Return (X, Y) of the center of cell containing provided text 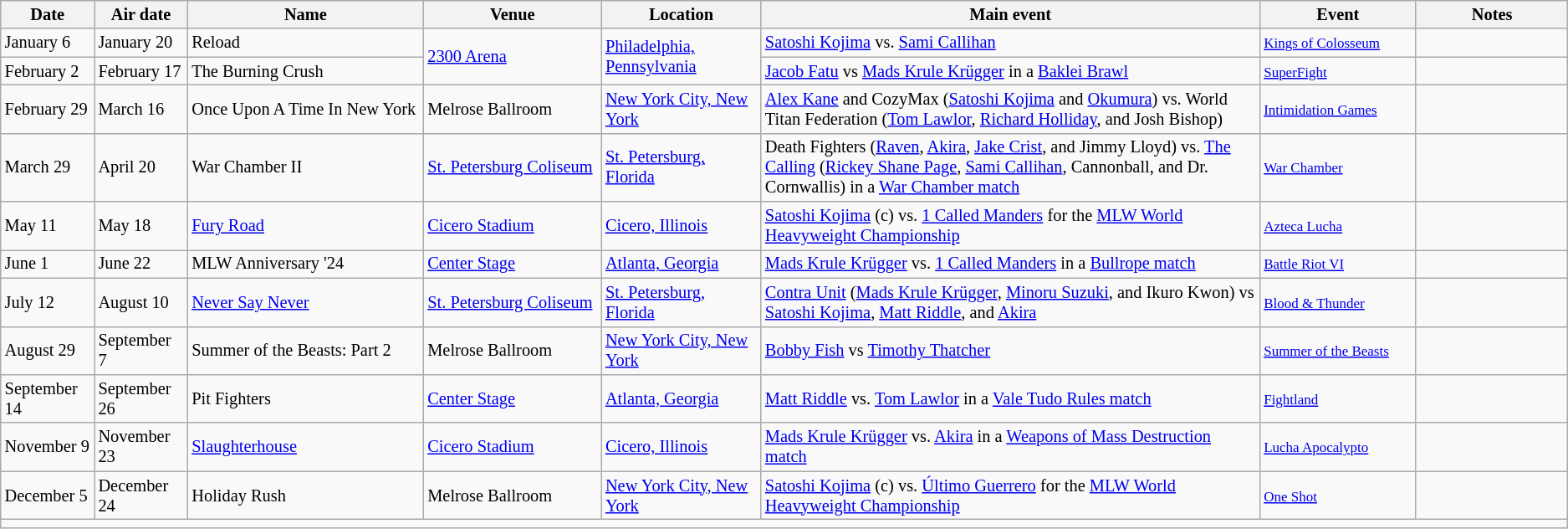
September 7 (141, 351)
November 9 (48, 447)
One Shot (1338, 496)
April 20 (141, 167)
Once Upon A Time In New York (305, 109)
Air date (141, 14)
November 23 (141, 447)
March 29 (48, 167)
SuperFight (1338, 71)
May 18 (141, 226)
Summer of the Beasts: Part 2 (305, 351)
Battle Riot VI (1338, 264)
August 10 (141, 302)
Date (48, 14)
Pit Fighters (305, 398)
Name (305, 14)
Satoshi Kojima (c) vs. 1 Called Manders for the MLW World Heavyweight Championship (1010, 226)
Summer of the Beasts (1338, 351)
Fightland (1338, 398)
War Chamber (1338, 167)
Mads Krule Krügger vs. Akira in a Weapons of Mass Destruction match (1010, 447)
Location (681, 14)
Alex Kane and CozyMax (Satoshi Kojima and Okumura) vs. World Titan Federation (Tom Lawlor, Richard Holliday, and Josh Bishop) (1010, 109)
Never Say Never (305, 302)
Jacob Fatu vs Mads Krule Krügger in a Baklei Brawl (1010, 71)
2300 Arena (512, 57)
Fury Road (305, 226)
Lucha Apocalypto (1338, 447)
Reload (305, 43)
Philadelphia, Pennsylvania (681, 57)
June 22 (141, 264)
December 5 (48, 496)
Main event (1010, 14)
Contra Unit (Mads Krule Krügger, Minoru Suzuki, and Ikuro Kwon) vs Satoshi Kojima, Matt Riddle, and Akira (1010, 302)
MLW Anniversary '24 (305, 264)
Intimidation Games (1338, 109)
June 1 (48, 264)
Venue (512, 14)
Blood & Thunder (1338, 302)
Notes (1492, 14)
Holiday Rush (305, 496)
January 20 (141, 43)
Kings of Colosseum (1338, 43)
February 17 (141, 71)
Event (1338, 14)
Bobby Fish vs Timothy Thatcher (1010, 351)
December 24 (141, 496)
February 2 (48, 71)
July 12 (48, 302)
January 6 (48, 43)
August 29 (48, 351)
Slaughterhouse (305, 447)
The Burning Crush (305, 71)
Satoshi Kojima vs. Sami Callihan (1010, 43)
September 14 (48, 398)
February 29 (48, 109)
War Chamber II (305, 167)
Azteca Lucha (1338, 226)
March 16 (141, 109)
Mads Krule Krügger vs. 1 Called Manders in a Bullrope match (1010, 264)
September 26 (141, 398)
Satoshi Kojima (c) vs. Último Guerrero for the MLW World Heavyweight Championship (1010, 496)
Matt Riddle vs. Tom Lawlor in a Vale Tudo Rules match (1010, 398)
May 11 (48, 226)
